Identify which cell holds the provided text, then report its [x, y] central coordinate. 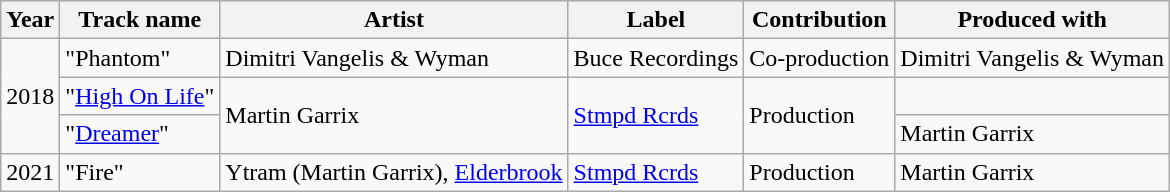
Artist [394, 20]
Year [30, 20]
Ytram (Martin Garrix), Elderbrook [394, 172]
"Fire" [140, 172]
2021 [30, 172]
"Phantom" [140, 58]
Produced with [1032, 20]
"Dreamer" [140, 134]
2018 [30, 96]
Buce Recordings [656, 58]
Co-production [820, 58]
Track name [140, 20]
Contribution [820, 20]
"High On Life" [140, 96]
Label [656, 20]
